Provide the [x, y] coordinate of the cell's center where the given text is located.  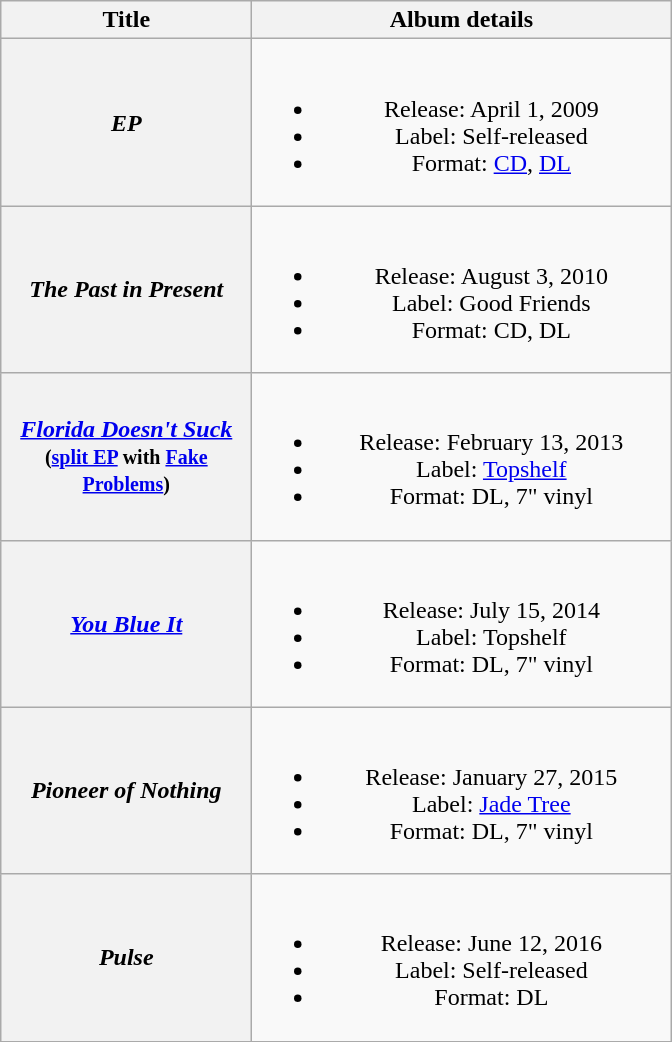
Title [126, 20]
Pulse [126, 958]
Release: April 1, 2009Label: Self-releasedFormat: CD, DL [462, 122]
Release: January 27, 2015Label: Jade TreeFormat: DL, 7" vinyl [462, 790]
Release: August 3, 2010Label: Good FriendsFormat: CD, DL [462, 290]
Release: February 13, 2013Label: TopshelfFormat: DL, 7" vinyl [462, 456]
You Blue It [126, 624]
Release: July 15, 2014Label: TopshelfFormat: DL, 7" vinyl [462, 624]
Pioneer of Nothing [126, 790]
Florida Doesn't Suck(split EP with Fake Problems) [126, 456]
EP [126, 122]
Release: June 12, 2016Label: Self-releasedFormat: DL [462, 958]
The Past in Present [126, 290]
Album details [462, 20]
